Pinpoint the cell where the given text exists, returning its (x, y) midpoint coordinate. 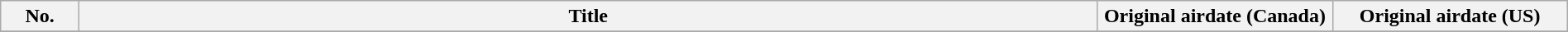
Title (587, 16)
Original airdate (US) (1450, 16)
No. (40, 16)
Original airdate (Canada) (1215, 16)
